Detect which cell encompasses the target text, then output its [X, Y] center coordinate. 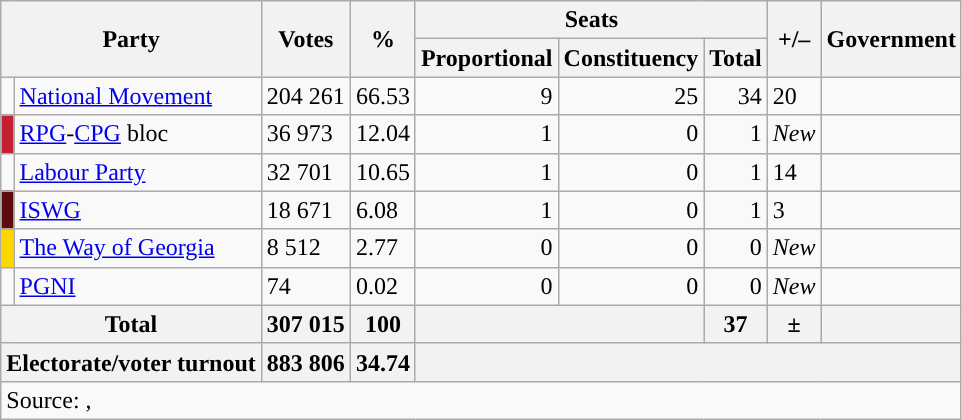
The Way of Georgia [138, 248]
Seats [591, 20]
ISWG [138, 210]
36 973 [306, 134]
883 806 [306, 362]
37 [736, 324]
10.65 [382, 172]
307 015 [306, 324]
9 [486, 96]
6.08 [382, 210]
100 [382, 324]
Constituency [631, 58]
25 [631, 96]
32 701 [306, 172]
66.53 [382, 96]
12.04 [382, 134]
Source: , [482, 400]
PGNI [138, 286]
18 671 [306, 210]
0.02 [382, 286]
RPG-CPG bloc [138, 134]
14 [794, 172]
Proportional [486, 58]
34.74 [382, 362]
Electorate/voter turnout [132, 362]
National Movement [138, 96]
± [794, 324]
Labour Party [138, 172]
2.77 [382, 248]
+/– [794, 39]
20 [794, 96]
3 [794, 210]
204 261 [306, 96]
Party [132, 39]
Government [891, 39]
% [382, 39]
74 [306, 286]
8 512 [306, 248]
34 [736, 96]
Votes [306, 39]
